Return the (X, Y) coordinate for the center point of the cell that contains the specified text.  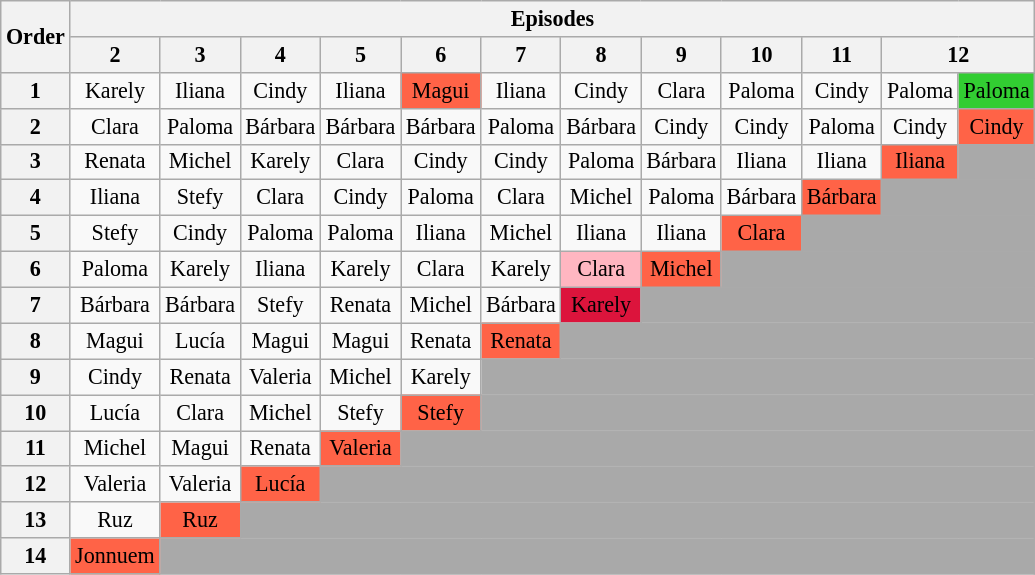
14 (36, 556)
13 (36, 520)
Jonnuem (115, 556)
Episodes (552, 18)
1 (36, 90)
Order (36, 36)
